Determine the [X, Y] coordinate at the center of the cell enclosing the given text.  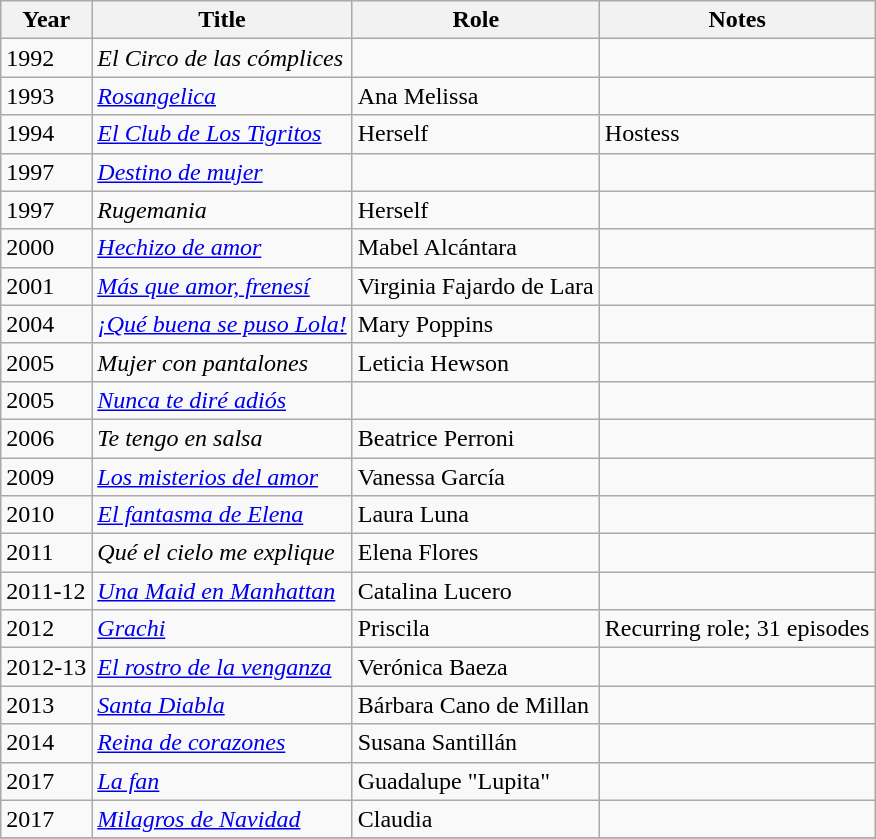
Mujer con pantalones [222, 362]
Más que amor, frenesí [222, 286]
Year [46, 20]
El fantasma de Elena [222, 515]
Rugemania [222, 210]
1993 [46, 96]
Virginia Fajardo de Lara [476, 286]
Mabel Alcántara [476, 248]
Priscila [476, 629]
Los misterios del amor [222, 477]
2011 [46, 553]
2014 [46, 743]
2010 [46, 515]
2012-13 [46, 667]
Destino de mujer [222, 172]
2000 [46, 248]
Guadalupe "Lupita" [476, 781]
1994 [46, 134]
2006 [46, 438]
Mary Poppins [476, 324]
Laura Luna [476, 515]
Te tengo en salsa [222, 438]
2013 [46, 705]
Grachi [222, 629]
2001 [46, 286]
Catalina Lucero [476, 591]
Reina de corazones [222, 743]
Notes [737, 20]
Leticia Hewson [476, 362]
Bárbara Cano de Millan [476, 705]
Role [476, 20]
1992 [46, 58]
Vanessa García [476, 477]
El Club de Los Tigritos [222, 134]
Claudia [476, 819]
El Circo de las cómplices [222, 58]
Elena Flores [476, 553]
2009 [46, 477]
¡Qué buena se puso Lola! [222, 324]
2012 [46, 629]
2011-12 [46, 591]
2004 [46, 324]
Verónica Baeza [476, 667]
Beatrice Perroni [476, 438]
La fan [222, 781]
Title [222, 20]
Hostess [737, 134]
El rostro de la venganza [222, 667]
Santa Diabla [222, 705]
Nunca te diré adiós [222, 400]
Hechizo de amor [222, 248]
Una Maid en Manhattan [222, 591]
Susana Santillán [476, 743]
Ana Melissa [476, 96]
Recurring role; 31 episodes [737, 629]
Rosangelica [222, 96]
Qué el cielo me explique [222, 553]
Milagros de Navidad [222, 819]
